Return the (X, Y) coordinate for the center point of the cell that contains the specified text.  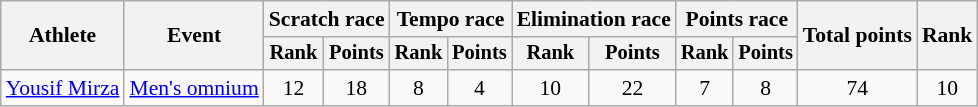
7 (705, 88)
Elimination race (594, 19)
4 (479, 88)
18 (356, 88)
22 (632, 88)
Athlete (63, 36)
Scratch race (327, 19)
74 (858, 88)
Men's omnium (194, 88)
12 (294, 88)
Yousif Mirza (63, 88)
Tempo race (451, 19)
Points race (737, 19)
Event (194, 36)
Total points (858, 36)
